Provide the (x, y) coordinate of the cell's center where the given text is located.  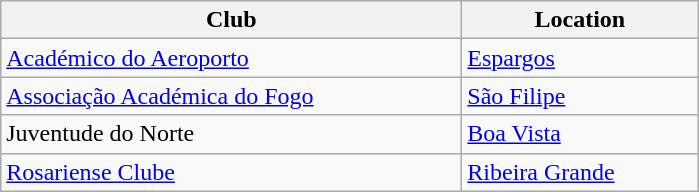
Club (232, 20)
Juventude do Norte (232, 134)
Académico do Aeroporto (232, 58)
Associação Académica do Fogo (232, 96)
Boa Vista (580, 134)
Ribeira Grande (580, 172)
Espargos (580, 58)
São Filipe (580, 96)
Rosariense Clube (232, 172)
Location (580, 20)
